Find where the given text appears and provide that cell's center as [x, y] coordinate. 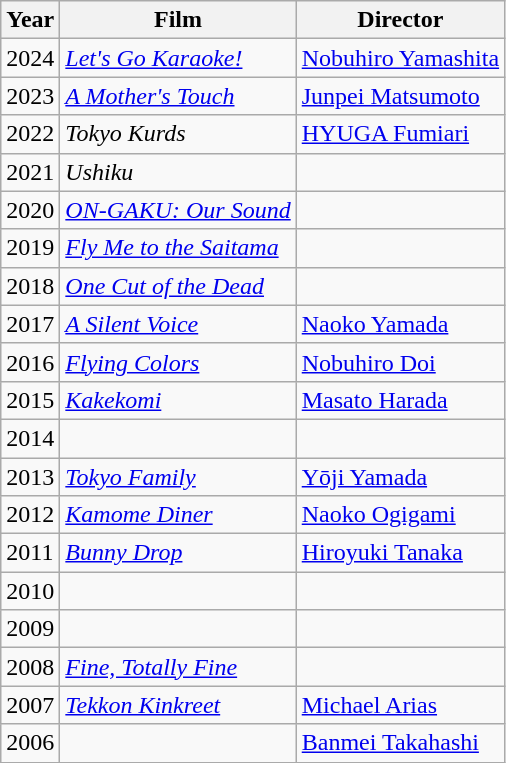
2021 [30, 172]
2012 [30, 515]
2006 [30, 743]
HYUGA Fumiari [400, 134]
ON-GAKU: Our Sound [178, 210]
Banmei Takahashi [400, 743]
2019 [30, 248]
Naoko Yamada [400, 324]
Junpei Matsumoto [400, 96]
Ushiku [178, 172]
Fine, Totally Fine [178, 667]
2017 [30, 324]
2016 [30, 362]
Kamome Diner [178, 515]
Tekkon Kinkreet [178, 705]
2009 [30, 629]
One Cut of the Dead [178, 286]
2023 [30, 96]
2018 [30, 286]
2024 [30, 58]
Let's Go Karaoke! [178, 58]
Fly Me to the Saitama [178, 248]
Flying Colors [178, 362]
Nobuhiro Yamashita [400, 58]
2022 [30, 134]
2014 [30, 438]
2007 [30, 705]
Masato Harada [400, 400]
Year [30, 20]
Bunny Drop [178, 553]
Director [400, 20]
Tokyo Family [178, 477]
Kakekomi [178, 400]
Film [178, 20]
2011 [30, 553]
2010 [30, 591]
Tokyo Kurds [178, 134]
Michael Arias [400, 705]
2015 [30, 400]
2013 [30, 477]
2008 [30, 667]
Naoko Ogigami [400, 515]
2020 [30, 210]
A Mother's Touch [178, 96]
Nobuhiro Doi [400, 362]
A Silent Voice [178, 324]
Hiroyuki Tanaka [400, 553]
Yōji Yamada [400, 477]
